Output the [X, Y] coordinate of the center of the cell containing the given text.  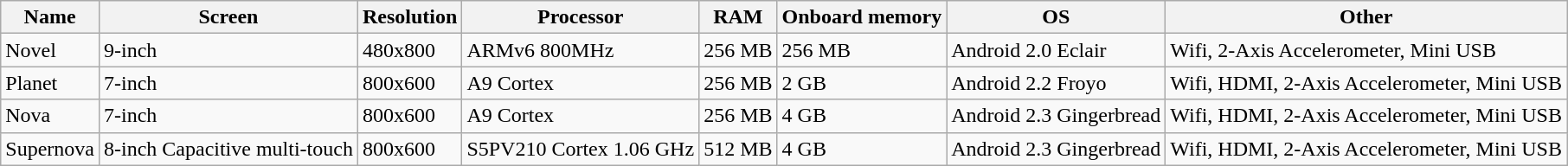
Novel [50, 50]
S5PV210 Cortex 1.06 GHz [581, 149]
9-inch [228, 50]
Supernova [50, 149]
Name [50, 17]
Processor [581, 17]
Nova [50, 116]
OS [1056, 17]
8-inch Capacitive multi-touch [228, 149]
512 MB [738, 149]
Resolution [409, 17]
ARMv6 800MHz [581, 50]
Screen [228, 17]
Other [1366, 17]
Android 2.0 Eclair [1056, 50]
RAM [738, 17]
Onboard memory [862, 17]
2 GB [862, 83]
Wifi, 2-Axis Accelerometer, Mini USB [1366, 50]
Planet [50, 83]
480x800 [409, 50]
Android 2.2 Froyo [1056, 83]
